Return (X, Y) of the center of cell containing provided text 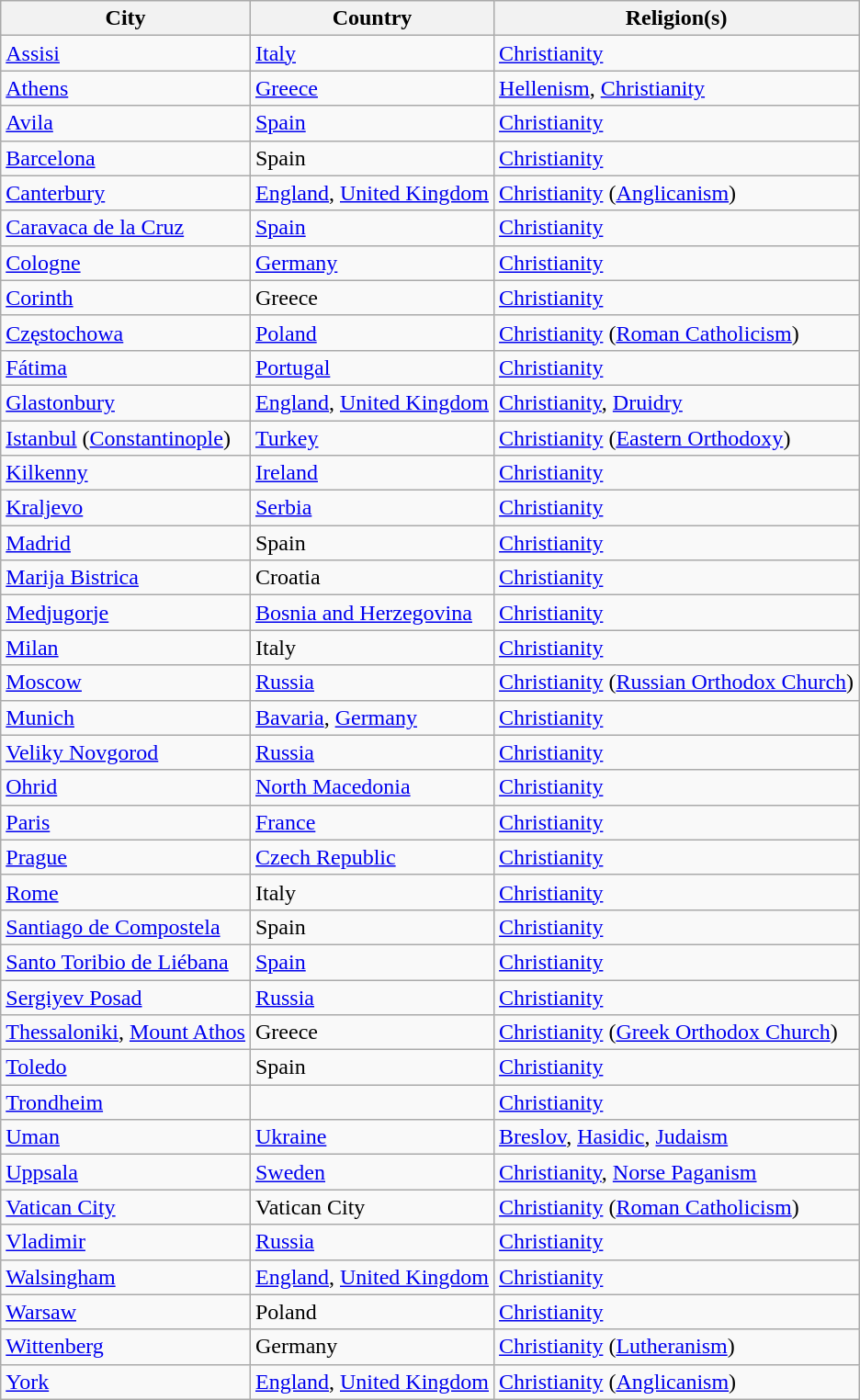
Warsaw (126, 1312)
Madrid (126, 543)
Christianity, Norse Paganism (676, 1172)
Czech Republic (371, 857)
Trondheim (126, 1102)
Ireland (371, 473)
City (126, 18)
Breslov, Hasidic, Judaism (676, 1137)
Kilkenny (126, 473)
Wittenberg (126, 1347)
Santiago de Compostela (126, 927)
Munich (126, 717)
Toledo (126, 1067)
Uppsala (126, 1172)
Serbia (371, 508)
Marija Bistrica (126, 578)
Paris (126, 822)
Vladimir (126, 1242)
Caravaca de la Cruz (126, 228)
Kraljevo (126, 508)
Milan (126, 648)
Uman (126, 1137)
Hellenism, Christianity (676, 88)
York (126, 1382)
Moscow (126, 683)
Portugal (371, 367)
Canterbury (126, 193)
North Macedonia (371, 787)
Country (371, 18)
Istanbul (Constantinople) (126, 438)
Sweden (371, 1172)
Christianity (Eastern Orthodoxy) (676, 438)
Ohrid (126, 787)
Walsingham (126, 1277)
Religion(s) (676, 18)
Veliky Novgorod (126, 752)
Częstochowa (126, 333)
Christianity, Druidry (676, 402)
Christianity (Lutheranism) (676, 1347)
Prague (126, 857)
Fátima (126, 367)
Avila (126, 123)
Medjugorje (126, 613)
Christianity (Greek Orthodox Church) (676, 1033)
Turkey (371, 438)
Cologne (126, 263)
Bosnia and Herzegovina (371, 613)
Santo Toribio de Liébana (126, 962)
Assisi (126, 53)
Christianity (Russian Orthodox Church) (676, 683)
Barcelona (126, 158)
Glastonbury (126, 402)
Thessaloniki, Mount Athos (126, 1033)
France (371, 822)
Ukraine (371, 1137)
Rome (126, 892)
Bavaria, Germany (371, 717)
Sergiyev Posad (126, 997)
Croatia (371, 578)
Athens (126, 88)
Corinth (126, 298)
